Capture the cell that displays the provided text and extract its (x, y) central coordinate. 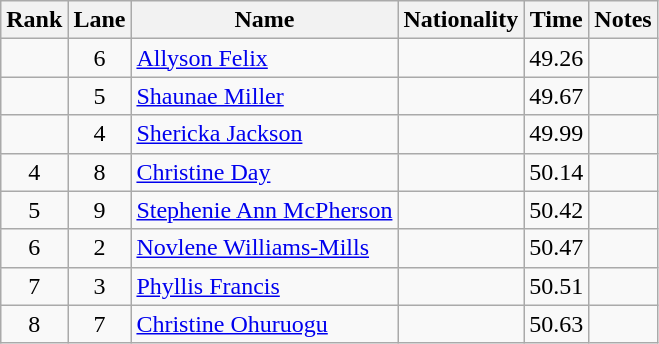
50.63 (556, 324)
3 (100, 286)
9 (100, 210)
2 (100, 248)
50.47 (556, 248)
Time (556, 20)
49.99 (556, 134)
Stephenie Ann McPherson (264, 210)
50.42 (556, 210)
Novlene Williams-Mills (264, 248)
50.14 (556, 172)
49.26 (556, 58)
Phyllis Francis (264, 286)
Christine Day (264, 172)
Name (264, 20)
Lane (100, 20)
Shericka Jackson (264, 134)
Shaunae Miller (264, 96)
Rank (34, 20)
Notes (623, 20)
49.67 (556, 96)
Allyson Felix (264, 58)
50.51 (556, 286)
Nationality (461, 20)
Christine Ohuruogu (264, 324)
